Provide the [X, Y] coordinate of the cell's center where the given text is located.  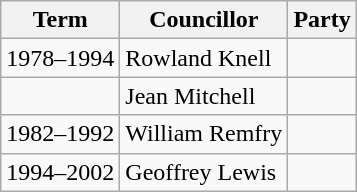
Councillor [204, 20]
Geoffrey Lewis [204, 172]
William Remfry [204, 134]
Jean Mitchell [204, 96]
Term [60, 20]
Rowland Knell [204, 58]
1978–1994 [60, 58]
Party [322, 20]
1994–2002 [60, 172]
1982–1992 [60, 134]
